Extract the [x, y] coordinate from the center of the cell holding the provided text.  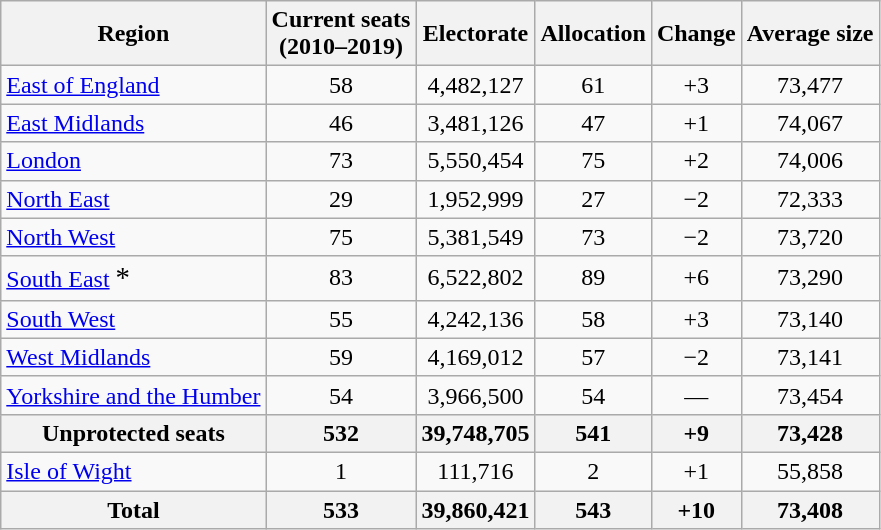
73,290 [810, 278]
6,522,802 [476, 278]
73,140 [810, 319]
72,333 [810, 199]
532 [341, 433]
East Midlands [134, 123]
South West [134, 319]
East of England [134, 85]
South East * [134, 278]
Average size [810, 34]
Change [696, 34]
4,482,127 [476, 85]
+10 [696, 509]
1,952,999 [476, 199]
55,858 [810, 471]
West Midlands [134, 357]
+2 [696, 161]
Isle of Wight [134, 471]
4,242,136 [476, 319]
3,481,126 [476, 123]
+6 [696, 278]
1 [341, 471]
533 [341, 509]
541 [593, 433]
+9 [696, 433]
North East [134, 199]
73,477 [810, 85]
5,381,549 [476, 237]
74,067 [810, 123]
73,454 [810, 395]
73,141 [810, 357]
4,169,012 [476, 357]
Electorate [476, 34]
5,550,454 [476, 161]
Current seats(2010–2019) [341, 34]
39,860,421 [476, 509]
73,720 [810, 237]
55 [341, 319]
29 [341, 199]
111,716 [476, 471]
89 [593, 278]
Total [134, 509]
— [696, 395]
39,748,705 [476, 433]
Allocation [593, 34]
73,408 [810, 509]
543 [593, 509]
London [134, 161]
59 [341, 357]
73,428 [810, 433]
61 [593, 85]
Yorkshire and the Humber [134, 395]
27 [593, 199]
46 [341, 123]
3,966,500 [476, 395]
74,006 [810, 161]
57 [593, 357]
2 [593, 471]
Region [134, 34]
Unprotected seats [134, 433]
83 [341, 278]
North West [134, 237]
47 [593, 123]
